Pinpoint the cell where the given text exists, returning its (x, y) midpoint coordinate. 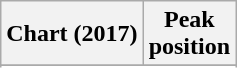
Chart (2017) (72, 34)
Peakposition (189, 34)
